Extract the (X, Y) coordinate from the center of the cell holding the provided text.  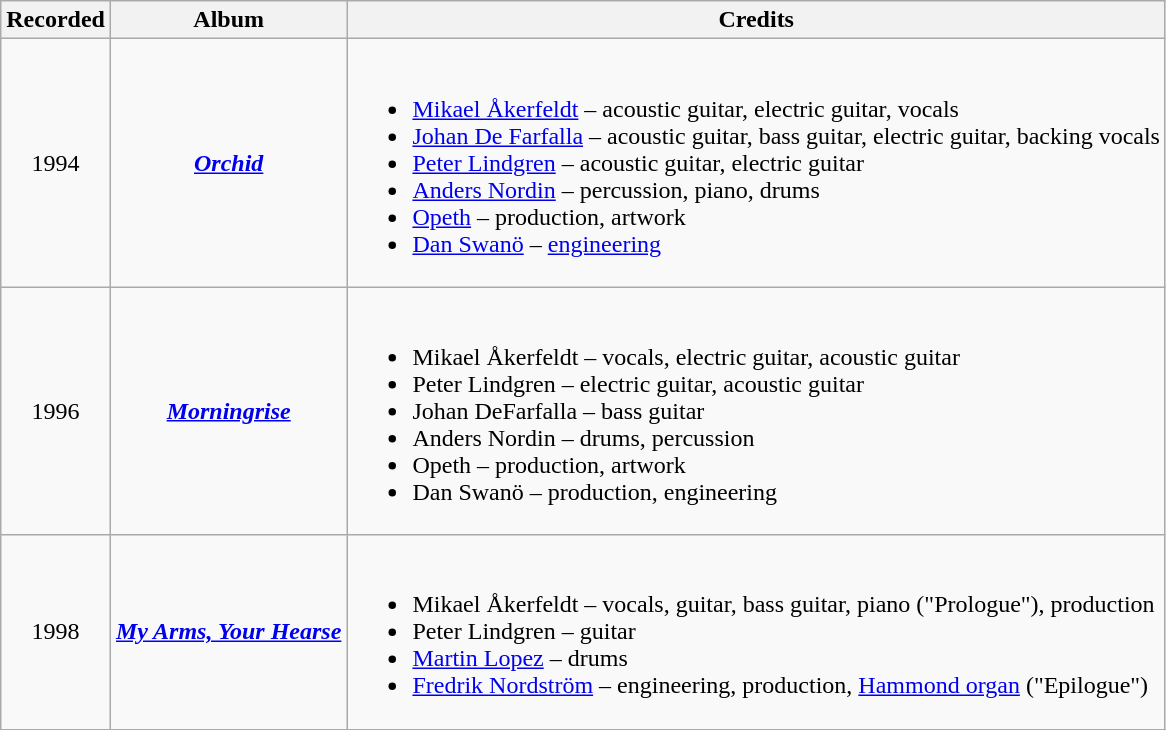
Recorded (56, 20)
1998 (56, 632)
Morningrise (228, 411)
Album (228, 20)
1996 (56, 411)
My Arms, Your Hearse (228, 632)
Orchid (228, 163)
Credits (756, 20)
1994 (56, 163)
